Return the [x, y] coordinate for the center point of the cell that contains the specified text.  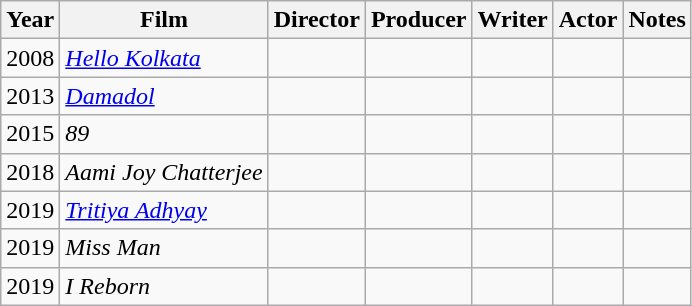
Actor [588, 20]
Notes [657, 20]
Producer [418, 20]
2018 [30, 172]
Director [316, 20]
2008 [30, 58]
Aami Joy Chatterjee [164, 172]
2013 [30, 96]
2015 [30, 134]
I Reborn [164, 286]
Hello Kolkata [164, 58]
Writer [512, 20]
Miss Man [164, 248]
Tritiya Adhyay [164, 210]
Year [30, 20]
Damadol [164, 96]
Film [164, 20]
89 [164, 134]
